Provide the (X, Y) coordinate of the cell's center where the given text is located.  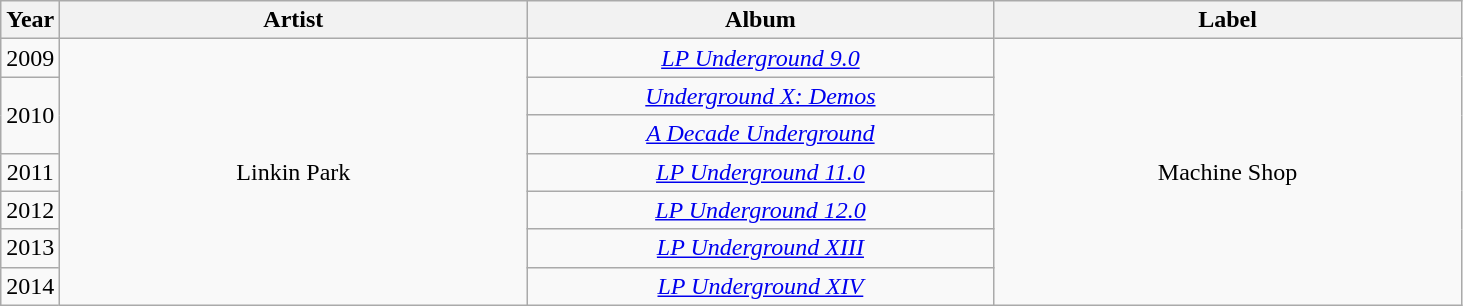
LP Underground 11.0 (760, 172)
Artist (294, 20)
A Decade Underground (760, 134)
2013 (30, 248)
Label (1228, 20)
Linkin Park (294, 172)
2012 (30, 210)
2014 (30, 286)
LP Underground 9.0 (760, 58)
Machine Shop (1228, 172)
LP Underground XIII (760, 248)
Underground X: Demos (760, 96)
2009 (30, 58)
2010 (30, 115)
Album (760, 20)
2011 (30, 172)
LP Underground 12.0 (760, 210)
Year (30, 20)
LP Underground XIV (760, 286)
